Provide the [x, y] coordinate of the cell's center where the given text is located.  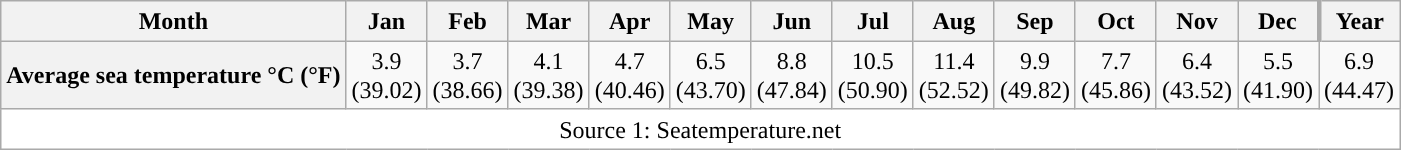
Apr [630, 21]
Dec [1278, 21]
5.5(41.90) [1278, 76]
Average sea temperature °C (°F) [174, 76]
8.8(47.84) [792, 76]
Nov [1196, 21]
4.7(40.46) [630, 76]
7.7(45.86) [1116, 76]
Sep [1034, 21]
Feb [468, 21]
3.7(38.66) [468, 76]
Oct [1116, 21]
Year [1360, 21]
Source 1: Seatemperature.net [700, 129]
Jun [792, 21]
4.1(39.38) [548, 76]
6.4(43.52) [1196, 76]
6.5(43.70) [710, 76]
Month [174, 21]
10.5(50.90) [872, 76]
Jul [872, 21]
Mar [548, 21]
May [710, 21]
11.4(52.52) [954, 76]
Jan [386, 21]
3.9(39.02) [386, 76]
9.9(49.82) [1034, 76]
Aug [954, 21]
6.9(44.47) [1360, 76]
